Scan for the cell matching the given text and deliver its [X, Y] coordinate at center. 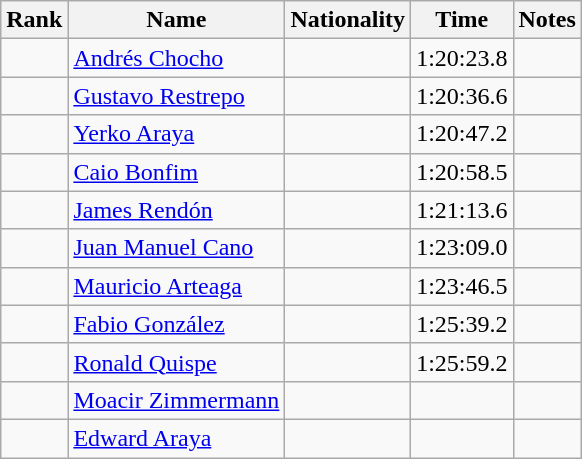
1:21:13.6 [462, 210]
1:23:09.0 [462, 248]
Notes [547, 20]
Andrés Chocho [176, 58]
Nationality [348, 20]
1:20:47.2 [462, 134]
Fabio González [176, 324]
1:25:59.2 [462, 362]
Rank [34, 20]
Juan Manuel Cano [176, 248]
1:20:23.8 [462, 58]
1:20:58.5 [462, 172]
1:23:46.5 [462, 286]
1:20:36.6 [462, 96]
Ronald Quispe [176, 362]
Edward Araya [176, 438]
Moacir Zimmermann [176, 400]
Yerko Araya [176, 134]
Caio Bonfim [176, 172]
James Rendón [176, 210]
Gustavo Restrepo [176, 96]
Name [176, 20]
1:25:39.2 [462, 324]
Time [462, 20]
Mauricio Arteaga [176, 286]
